From the cell containing the given text, extract its center point as [X, Y] coordinate. 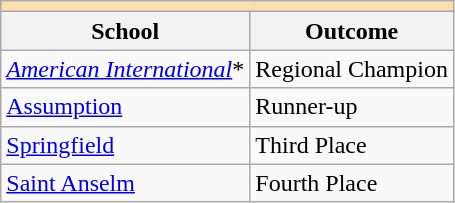
Assumption [126, 107]
School [126, 31]
American International* [126, 69]
Third Place [352, 145]
Outcome [352, 31]
Springfield [126, 145]
Regional Champion [352, 69]
Runner-up [352, 107]
Fourth Place [352, 183]
Saint Anselm [126, 183]
